Extract the [X, Y] coordinate from the center of the cell holding the provided text.  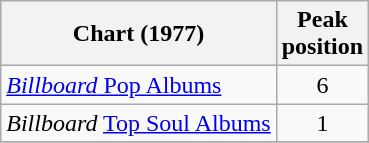
Billboard Pop Albums [138, 85]
6 [322, 85]
Peakposition [322, 34]
Chart (1977) [138, 34]
Billboard Top Soul Albums [138, 123]
1 [322, 123]
